Determine the (x, y) coordinate at the center of the cell enclosing the given text.  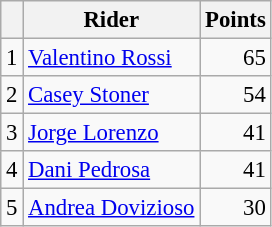
Jorge Lorenzo (112, 133)
Dani Pedrosa (112, 170)
3 (12, 133)
65 (236, 58)
54 (236, 95)
Casey Stoner (112, 95)
Rider (112, 20)
30 (236, 208)
Andrea Dovizioso (112, 208)
2 (12, 95)
4 (12, 170)
Points (236, 20)
Valentino Rossi (112, 58)
5 (12, 208)
1 (12, 58)
